Output the [X, Y] coordinate of the center of the cell containing the given text.  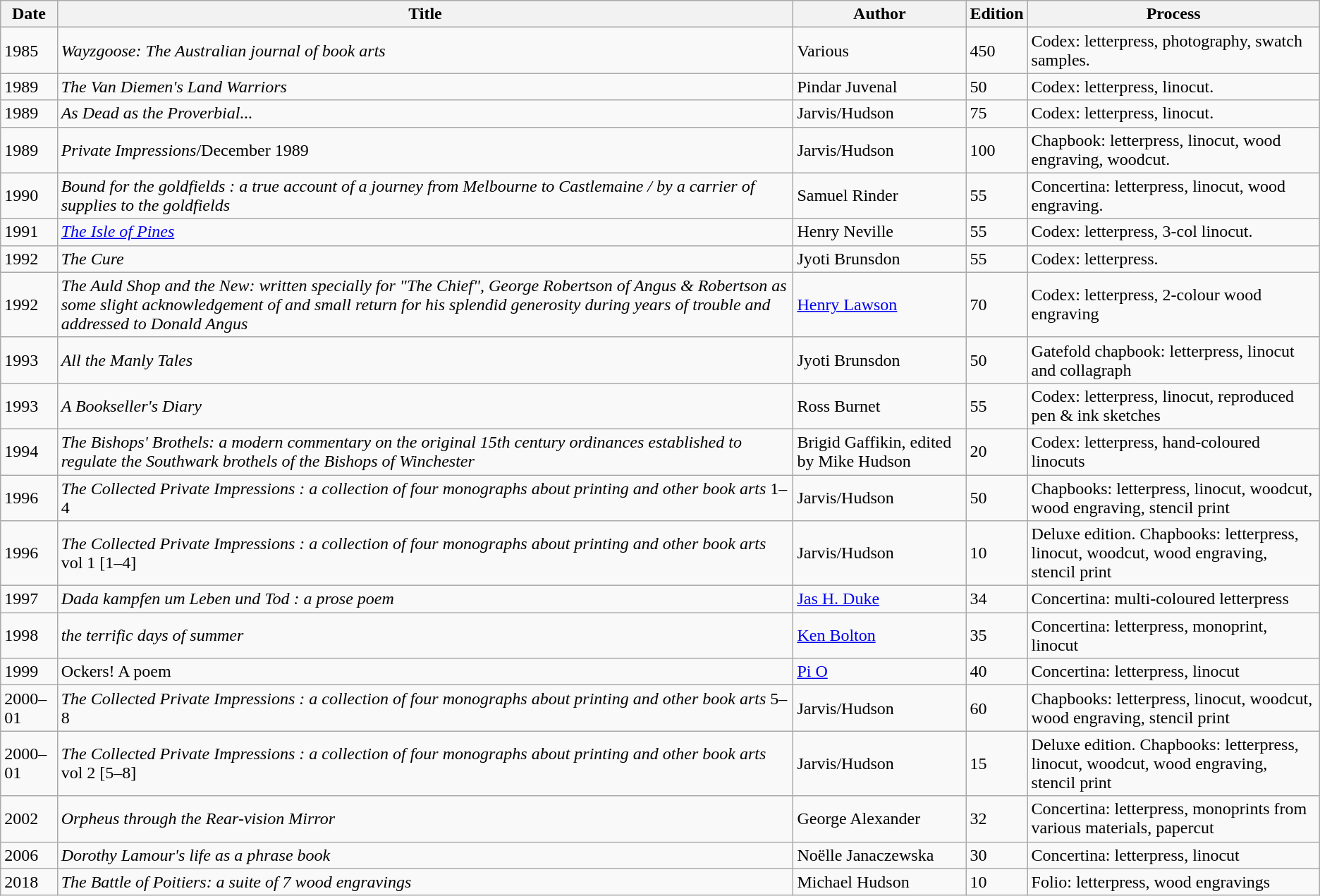
Codex: letterpress, photography, swatch samples. [1173, 51]
Noëlle Janaczewska [880, 855]
1999 [29, 672]
The Battle of Poitiers: a suite of 7 wood engravings [425, 882]
The Collected Private Impressions : a collection of four monographs about printing and other book arts vol 2 [5–8] [425, 763]
60 [997, 708]
The Isle of Pines [425, 232]
Codex: letterpress, 2-colour wood engraving [1173, 305]
Concertina: letterpress, linocut, wood engraving. [1173, 196]
Edition [997, 14]
Samuel Rinder [880, 196]
Henry Lawson [880, 305]
34 [997, 599]
Dada kampfen um Leben und Tod : a prose poem [425, 599]
Author [880, 14]
1985 [29, 51]
Henry Neville [880, 232]
Wayzgoose: The Australian journal of book arts [425, 51]
Dorothy Lamour's life as a phrase book [425, 855]
Concertina: letterpress, monoprints from various materials, papercut [1173, 819]
2002 [29, 819]
35 [997, 636]
Codex: letterpress, 3-col linocut. [1173, 232]
Pindar Juvenal [880, 87]
Date [29, 14]
100 [997, 149]
1994 [29, 451]
Folio: letterpress, wood engravings [1173, 882]
The Cure [425, 259]
The Collected Private Impressions : a collection of four monographs about printing and other book arts 5–8 [425, 708]
Michael Hudson [880, 882]
20 [997, 451]
Process [1173, 14]
32 [997, 819]
70 [997, 305]
Private Impressions/December 1989 [425, 149]
Concertina: multi-coloured letterpress [1173, 599]
15 [997, 763]
The Collected Private Impressions : a collection of four monographs about printing and other book arts 1–4 [425, 498]
40 [997, 672]
Orpheus through the Rear-vision Mirror [425, 819]
Concertina: letterpress, monoprint, linocut [1173, 636]
Chapbook: letterpress, linocut, wood engraving, woodcut. [1173, 149]
the terrific days of summer [425, 636]
The Van Diemen's Land Warriors [425, 87]
Ken Bolton [880, 636]
1998 [29, 636]
Codex: letterpress, hand-coloured linocuts [1173, 451]
Pi O [880, 672]
A Bookseller's Diary [425, 406]
1997 [29, 599]
As Dead as the Proverbial... [425, 113]
Gatefold chapbook: letterpress, linocut and collagraph [1173, 360]
450 [997, 51]
75 [997, 113]
1991 [29, 232]
Jas H. Duke [880, 599]
All the Manly Tales [425, 360]
Bound for the goldfields : a true account of a journey from Melbourne to Castlemaine / by a carrier of supplies to the goldfields [425, 196]
2018 [29, 882]
The Collected Private Impressions : a collection of four monographs about printing and other book arts vol 1 [1–4] [425, 553]
Title [425, 14]
George Alexander [880, 819]
Codex: letterpress. [1173, 259]
30 [997, 855]
Ockers! A poem [425, 672]
2006 [29, 855]
Codex: letterpress, linocut, reproduced pen & ink sketches [1173, 406]
1990 [29, 196]
Various [880, 51]
Brigid Gaffikin, edited by Mike Hudson [880, 451]
Ross Burnet [880, 406]
